From the cell containing the given text, extract its center point as (x, y) coordinate. 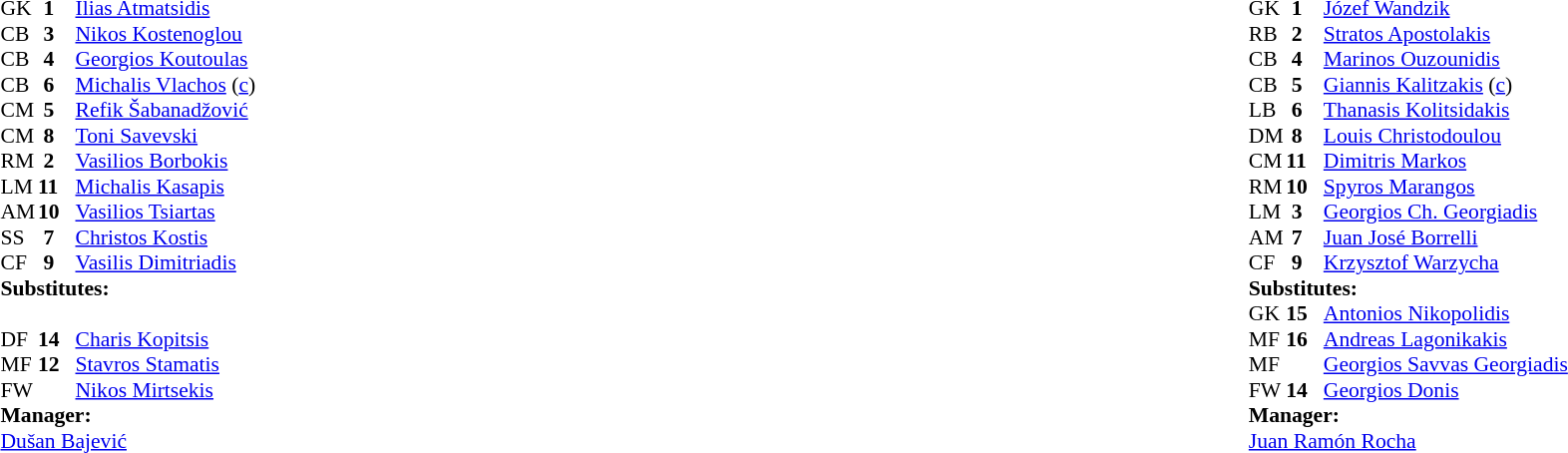
Antonios Nikopolidis (1446, 314)
Michalis Vlachos (c) (166, 85)
Georgios Donis (1446, 390)
Stratos Apostolakis (1446, 34)
GK (1268, 314)
Vasilios Borbokis (166, 161)
Krzysztof Warzycha (1446, 262)
Thanasis Kolitsidakis (1446, 111)
Marinos Ouzounidis (1446, 59)
Spyros Marangos (1446, 187)
DM (1268, 136)
Dimitris Markos (1446, 161)
15 (1305, 314)
Nikos Kostenoglou (166, 34)
Stavros Stamatis (166, 364)
RB (1268, 34)
Giannis Kalitzakis (c) (1446, 85)
Georgios Ch. Georgiadis (1446, 213)
SS (19, 237)
Vasilis Dimitriadis (166, 262)
Toni Savevski (166, 136)
LB (1268, 111)
Vasilios Tsiartas (166, 213)
Georgios Savvas Georgiadis (1446, 364)
DF (19, 339)
Michalis Kasapis (166, 187)
Louis Christodoulou (1446, 136)
Georgios Koutoulas (166, 59)
Charis Kopitsis (166, 339)
16 (1305, 339)
12 (57, 364)
Christos Kostis (166, 237)
Manager: (130, 416)
Refik Šabanadžović (166, 111)
Substitutes: (130, 288)
Andreas Lagonikakis (1446, 339)
Nikos Mirtsekis (166, 390)
Juan José Borrelli (1446, 237)
